From the cell containing the given text, extract its center point as (X, Y) coordinate. 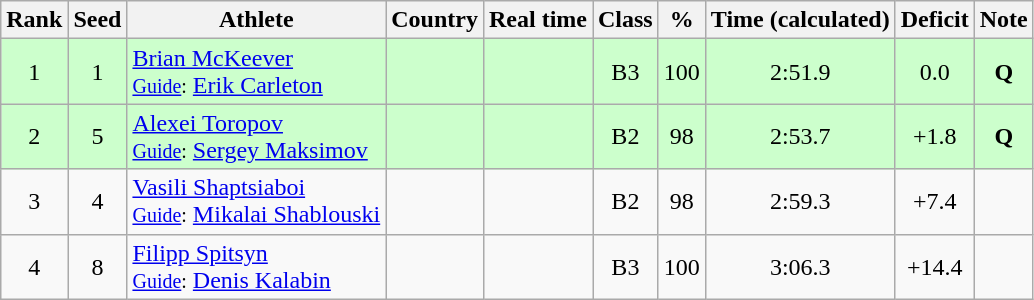
% (682, 20)
Time (calculated) (800, 20)
Country (435, 20)
Note (1004, 20)
3:06.3 (800, 266)
3 (34, 202)
Seed (98, 20)
5 (98, 136)
Filipp SpitsynGuide: Denis Kalabin (256, 266)
+14.4 (934, 266)
8 (98, 266)
2:51.9 (800, 72)
2 (34, 136)
0.0 (934, 72)
Rank (34, 20)
+1.8 (934, 136)
2:59.3 (800, 202)
Deficit (934, 20)
Alexei ToropovGuide: Sergey Maksimov (256, 136)
+7.4 (934, 202)
Real time (538, 20)
Athlete (256, 20)
Class (625, 20)
2:53.7 (800, 136)
Brian McKeeverGuide: Erik Carleton (256, 72)
Vasili ShaptsiaboiGuide: Mikalai Shablouski (256, 202)
